For the text-containing cell, return its midpoint in (X, Y) coordinate format. 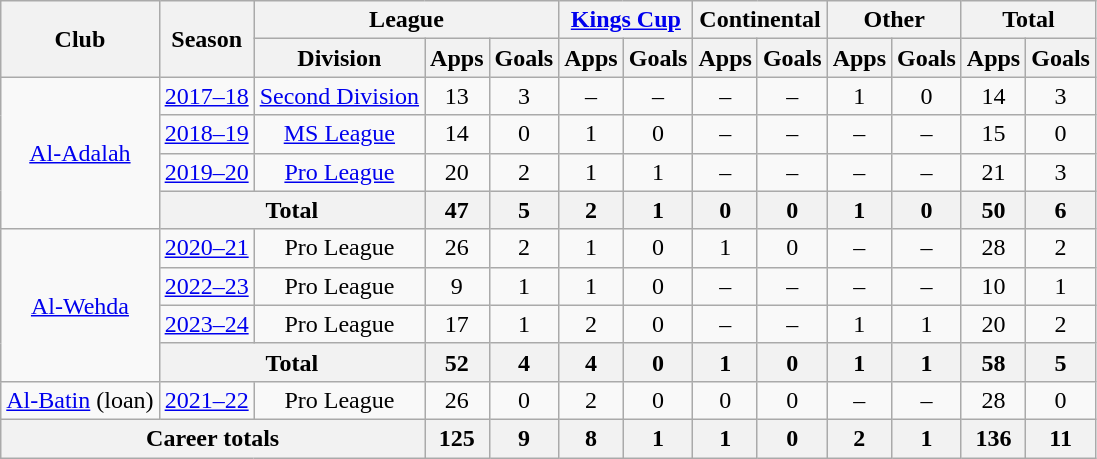
2022–23 (206, 286)
2017–18 (206, 96)
Kings Cup (626, 20)
Continental (760, 20)
Career totals (213, 438)
MS League (339, 134)
13 (457, 96)
2020–21 (206, 248)
50 (993, 210)
11 (1061, 438)
Al-Batin (loan) (80, 400)
Club (80, 39)
136 (993, 438)
10 (993, 286)
17 (457, 324)
8 (591, 438)
47 (457, 210)
2023–24 (206, 324)
58 (993, 362)
6 (1061, 210)
15 (993, 134)
125 (457, 438)
Season (206, 39)
Second Division (339, 96)
Other (894, 20)
2019–20 (206, 172)
Division (339, 58)
52 (457, 362)
Al-Wehda (80, 305)
21 (993, 172)
2021–22 (206, 400)
2018–19 (206, 134)
Al-Adalah (80, 153)
League (406, 20)
